Find where the given text appears and provide that cell's center as (x, y) coordinate. 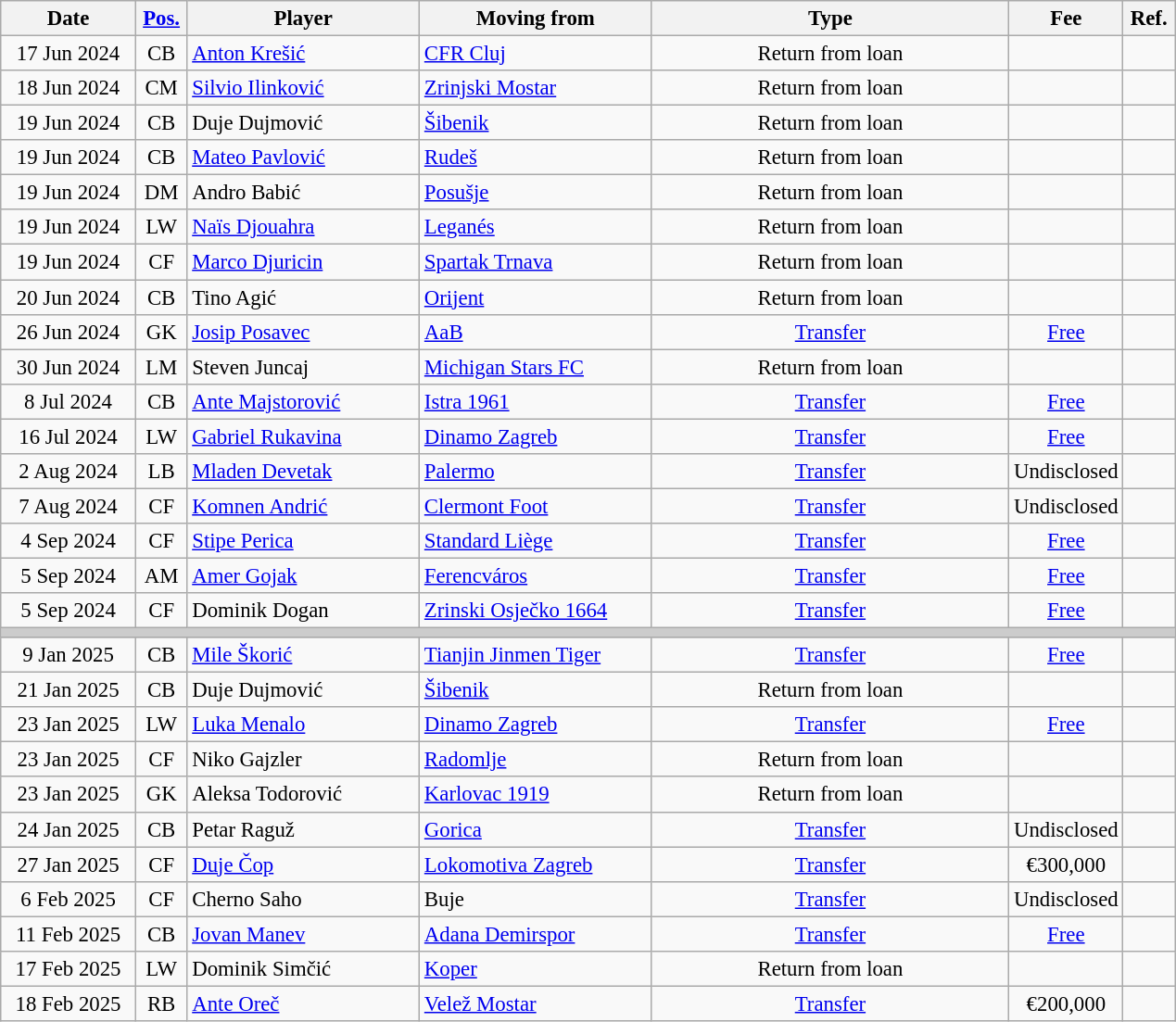
16 Jul 2024 (69, 436)
Koper (536, 969)
DM (161, 193)
Andro Babić (304, 193)
Mateo Pavlović (304, 158)
21 Jan 2025 (69, 690)
AM (161, 575)
Standard Liège (536, 541)
11 Feb 2025 (69, 934)
26 Jun 2024 (69, 332)
Stipe Perica (304, 541)
Moving from (536, 19)
Palermo (536, 472)
24 Jan 2025 (69, 829)
Jovan Manev (304, 934)
Karlovac 1919 (536, 795)
18 Feb 2025 (69, 1003)
Gabriel Rukavina (304, 436)
Marco Djuricin (304, 262)
17 Jun 2024 (69, 54)
Rudeš (536, 158)
7 Aug 2024 (69, 506)
LB (161, 472)
Radomlje (536, 760)
Tianjin Jinmen Tiger (536, 655)
Ferencváros (536, 575)
Petar Raguž (304, 829)
Komnen Andrić (304, 506)
Zrinjski Mostar (536, 88)
Anton Krešić (304, 54)
Steven Juncaj (304, 367)
Mladen Devetak (304, 472)
Ante Oreč (304, 1003)
€300,000 (1066, 864)
Date (69, 19)
Lokomotiva Zagreb (536, 864)
Silvio Ilinković (304, 88)
Josip Posavec (304, 332)
Posušje (536, 193)
4 Sep 2024 (69, 541)
Luka Menalo (304, 725)
AaB (536, 332)
€200,000 (1066, 1003)
17 Feb 2025 (69, 969)
Dominik Simčić (304, 969)
2 Aug 2024 (69, 472)
LM (161, 367)
Pos. (161, 19)
Ante Majstorović (304, 401)
Michigan Stars FC (536, 367)
30 Jun 2024 (69, 367)
Gorica (536, 829)
20 Jun 2024 (69, 297)
Adana Demirspor (536, 934)
RB (161, 1003)
Spartak Trnava (536, 262)
Tino Agić (304, 297)
Dominik Dogan (304, 611)
27 Jan 2025 (69, 864)
8 Jul 2024 (69, 401)
CFR Cluj (536, 54)
Mile Škorić (304, 655)
Type (830, 19)
9 Jan 2025 (69, 655)
Fee (1066, 19)
Leganés (536, 227)
Duje Čop (304, 864)
Velež Mostar (536, 1003)
Ref. (1149, 19)
Orijent (536, 297)
Naïs Djouahra (304, 227)
Clermont Foot (536, 506)
Istra 1961 (536, 401)
Cherno Saho (304, 899)
Player (304, 19)
18 Jun 2024 (69, 88)
6 Feb 2025 (69, 899)
Amer Gojak (304, 575)
Zrinski Osječko 1664 (536, 611)
Buje (536, 899)
Aleksa Todorović (304, 795)
Niko Gajzler (304, 760)
CM (161, 88)
